For the text-containing cell, return its midpoint in (X, Y) coordinate format. 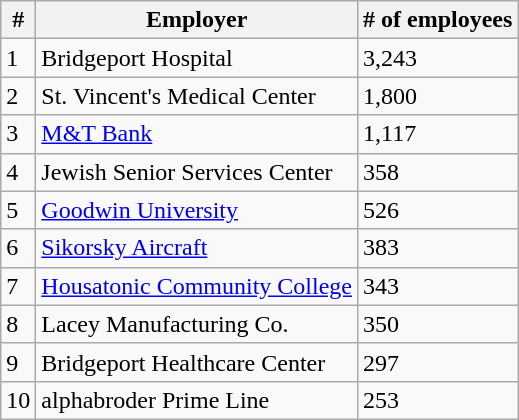
alphabroder Prime Line (197, 400)
343 (438, 286)
350 (438, 324)
1 (18, 58)
Lacey Manufacturing Co. (197, 324)
2 (18, 96)
Goodwin University (197, 210)
Bridgeport Hospital (197, 58)
358 (438, 172)
5 (18, 210)
# of employees (438, 20)
4 (18, 172)
10 (18, 400)
253 (438, 400)
383 (438, 248)
St. Vincent's Medical Center (197, 96)
M&T Bank (197, 134)
Employer (197, 20)
526 (438, 210)
8 (18, 324)
# (18, 20)
Bridgeport Healthcare Center (197, 362)
297 (438, 362)
3 (18, 134)
6 (18, 248)
1,800 (438, 96)
Jewish Senior Services Center (197, 172)
9 (18, 362)
Sikorsky Aircraft (197, 248)
3,243 (438, 58)
7 (18, 286)
1,117 (438, 134)
Housatonic Community College (197, 286)
